Scan for the cell matching the given text and deliver its (X, Y) coordinate at center. 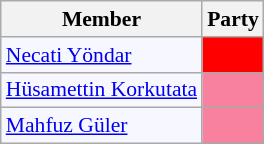
Mahfuz Güler (102, 126)
Party (233, 19)
Member (102, 19)
Hüsamettin Korkutata (102, 90)
Necati Yöndar (102, 55)
